Capture the cell that displays the provided text and extract its [X, Y] central coordinate. 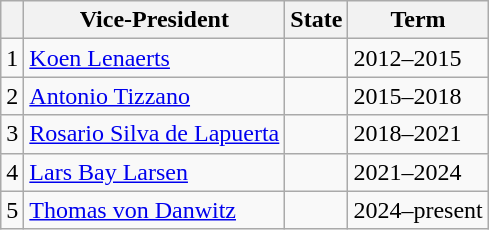
5 [12, 210]
4 [12, 172]
Rosario Silva de Lapuerta [154, 134]
2018–2021 [418, 134]
Lars Bay Larsen [154, 172]
Vice-President [154, 20]
Antonio Tizzano [154, 96]
2012–2015 [418, 58]
2021–2024 [418, 172]
Thomas von Danwitz [154, 210]
2015–2018 [418, 96]
Term [418, 20]
2 [12, 96]
2024–present [418, 210]
1 [12, 58]
State [316, 20]
Koen Lenaerts [154, 58]
3 [12, 134]
